Detect which cell encompasses the target text, then output its (X, Y) center coordinate. 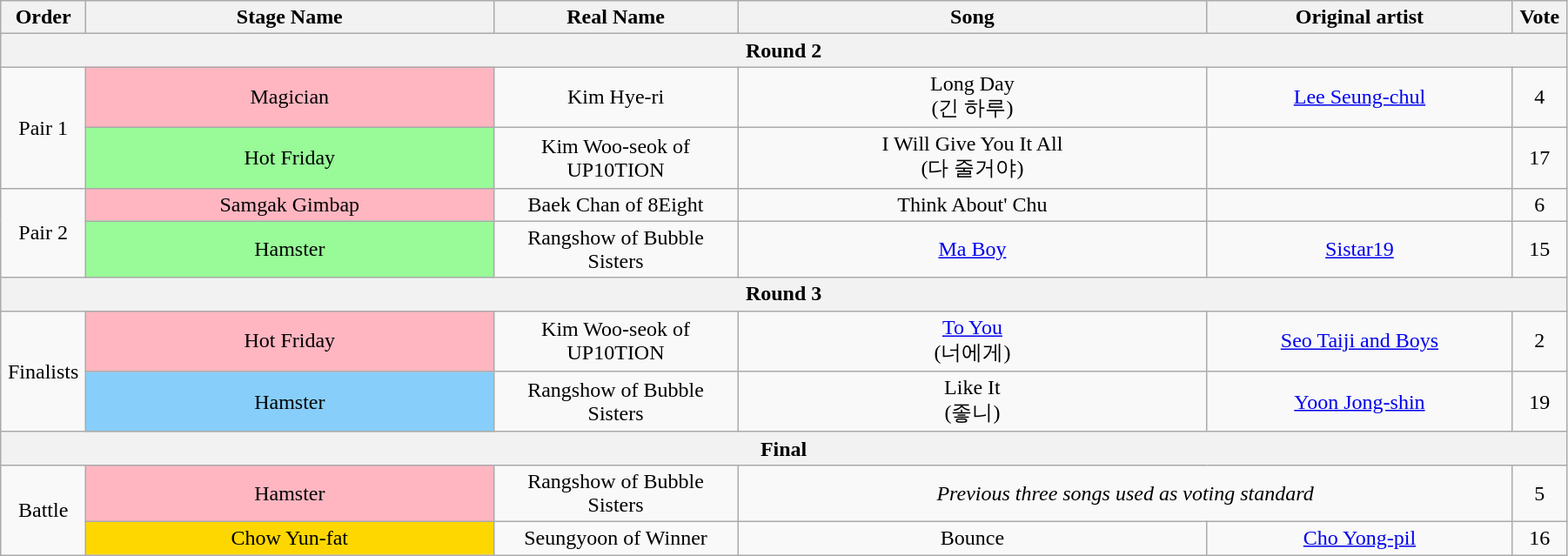
Like It(좋니) (973, 402)
Bounce (973, 538)
Final (784, 448)
Kim Hye-ri (616, 97)
Yoon Jong-shin (1359, 402)
To You(너에게) (973, 341)
Battle (44, 510)
4 (1539, 97)
Original artist (1359, 17)
I Will Give You It All(다 줄거야) (973, 157)
6 (1539, 204)
Finalists (44, 371)
Samgak Gimbap (290, 204)
19 (1539, 402)
Round 3 (784, 294)
16 (1539, 538)
Pair 1 (44, 127)
Stage Name (290, 17)
Song (973, 17)
Cho Yong-pil (1359, 538)
5 (1539, 492)
Chow Yun-fat (290, 538)
Baek Chan of 8Eight (616, 204)
Pair 2 (44, 233)
Magician (290, 97)
Sistar19 (1359, 249)
Order (44, 17)
Think About' Chu (973, 204)
Ma Boy (973, 249)
Real Name (616, 17)
Seo Taiji and Boys (1359, 341)
Round 2 (784, 50)
2 (1539, 341)
Long Day(긴 하루) (973, 97)
15 (1539, 249)
17 (1539, 157)
Lee Seung-chul (1359, 97)
Previous three songs used as voting standard (1125, 492)
Vote (1539, 17)
Seungyoon of Winner (616, 538)
